Detect which cell encompasses the target text, then output its (x, y) center coordinate. 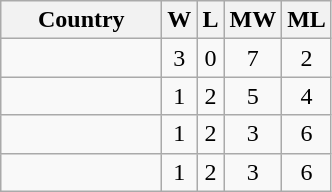
7 (253, 58)
W (180, 20)
5 (253, 96)
Country (82, 20)
ML (307, 20)
L (210, 20)
4 (307, 96)
MW (253, 20)
0 (210, 58)
